Scan for the cell matching the given text and deliver its (X, Y) coordinate at center. 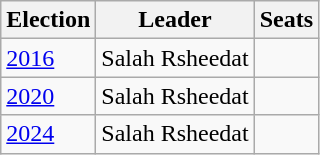
Election (48, 20)
2020 (48, 96)
2024 (48, 134)
2016 (48, 58)
Seats (286, 20)
Leader (175, 20)
